Find where the given text appears and provide that cell's center as [x, y] coordinate. 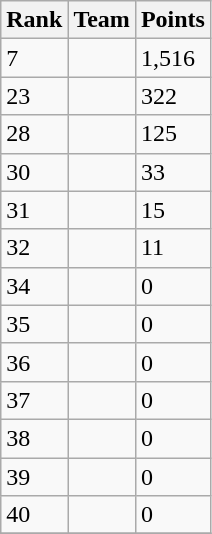
Points [172, 20]
322 [172, 96]
38 [34, 438]
23 [34, 96]
33 [172, 172]
40 [34, 515]
15 [172, 210]
1,516 [172, 58]
39 [34, 477]
7 [34, 58]
34 [34, 286]
37 [34, 400]
36 [34, 362]
125 [172, 134]
32 [34, 248]
30 [34, 172]
Team [102, 20]
11 [172, 248]
31 [34, 210]
28 [34, 134]
35 [34, 324]
Rank [34, 20]
